Scan for the cell matching the given text and deliver its [x, y] coordinate at center. 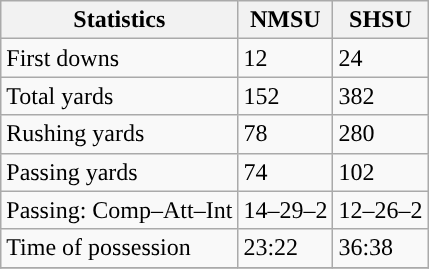
SHSU [380, 20]
36:38 [380, 248]
Time of possession [120, 248]
Statistics [120, 20]
Total yards [120, 96]
74 [286, 172]
NMSU [286, 20]
Passing: Comp–Att–Int [120, 210]
First downs [120, 58]
102 [380, 172]
12–26–2 [380, 210]
Passing yards [120, 172]
78 [286, 134]
152 [286, 96]
280 [380, 134]
23:22 [286, 248]
24 [380, 58]
Rushing yards [120, 134]
382 [380, 96]
12 [286, 58]
14–29–2 [286, 210]
